From the cell containing the given text, extract its center point as (x, y) coordinate. 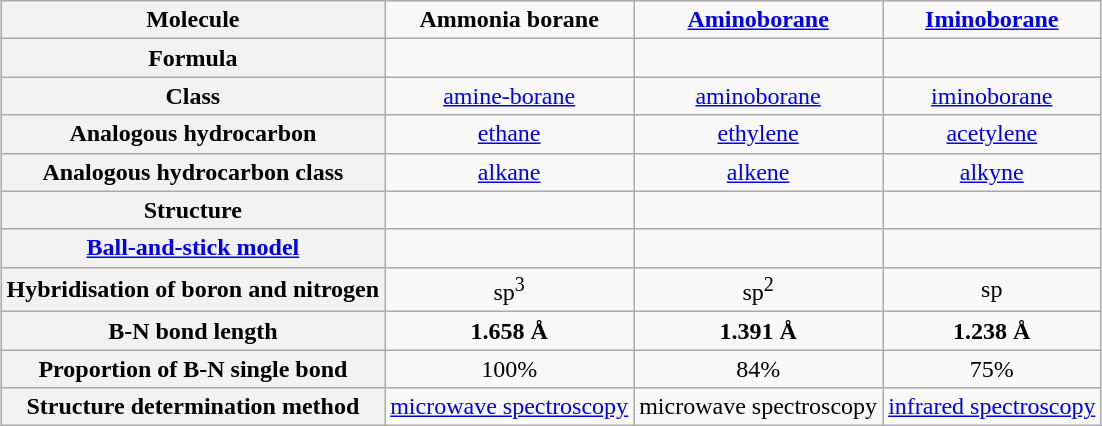
Class (193, 96)
alkyne (992, 172)
infrared spectroscopy (992, 407)
iminoborane (992, 96)
ethylene (758, 134)
sp2 (758, 290)
Analogous hydrocarbon (193, 134)
Structure (193, 210)
84% (758, 369)
sp (992, 290)
Formula (193, 58)
alkene (758, 172)
Molecule (193, 20)
Hybridisation of boron and nitrogen (193, 290)
Structure determination method (193, 407)
Ammonia borane (510, 20)
1.391 Å (758, 331)
alkane (510, 172)
1.238 Å (992, 331)
B-N bond length (193, 331)
Iminoborane (992, 20)
Analogous hydrocarbon class (193, 172)
ethane (510, 134)
amine-borane (510, 96)
sp3 (510, 290)
100% (510, 369)
aminoborane (758, 96)
1.658 Å (510, 331)
Ball-and-stick model (193, 248)
Aminoborane (758, 20)
acetylene (992, 134)
75% (992, 369)
Proportion of B-N single bond (193, 369)
